Detect which cell encompasses the target text, then output its (X, Y) center coordinate. 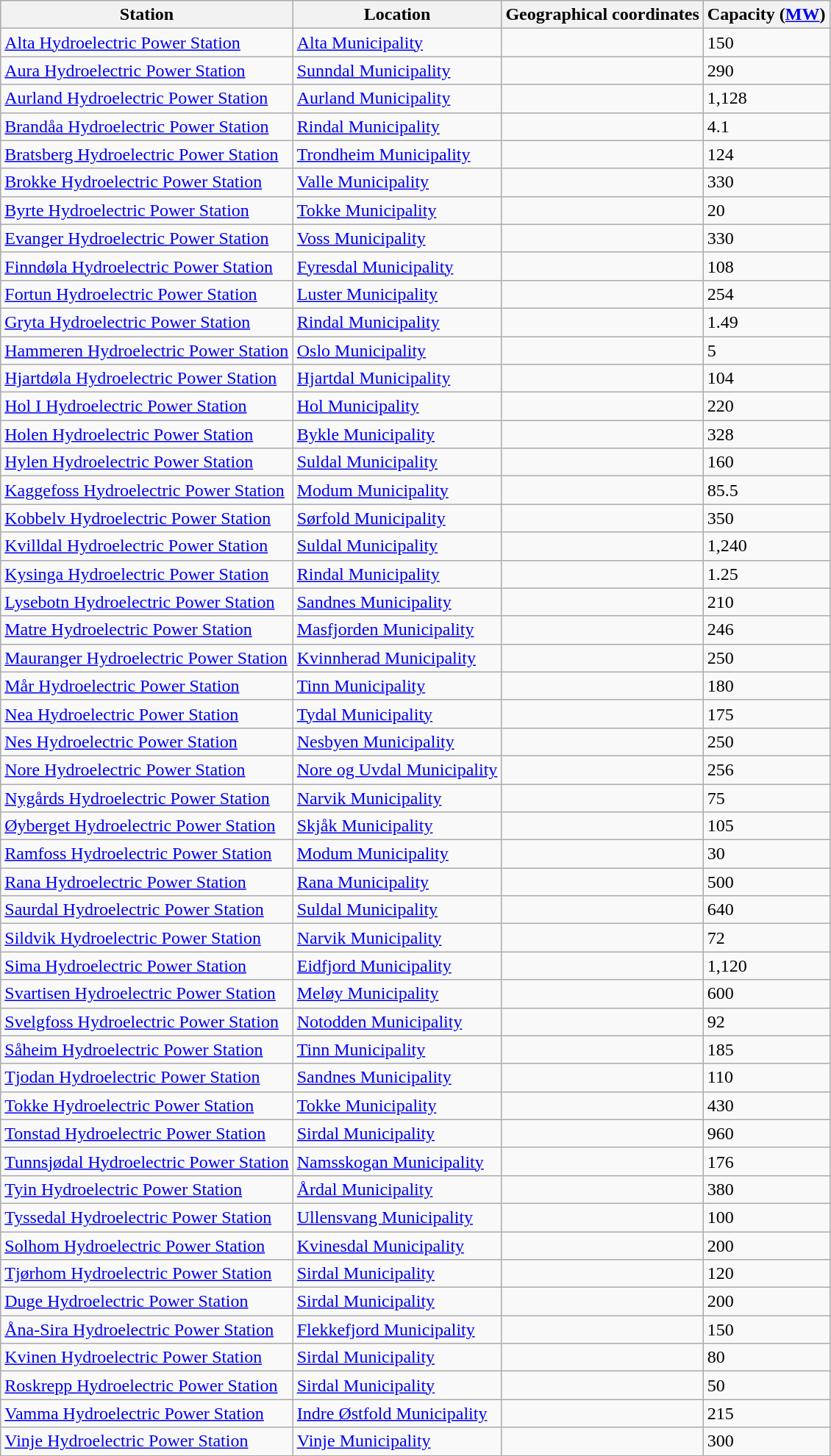
110 (766, 1077)
Saurdal Hydroelectric Power Station (147, 910)
Fortun Hydroelectric Power Station (147, 294)
Ramfoss Hydroelectric Power Station (147, 854)
Fyresdal Municipality (397, 266)
Kaggefoss Hydroelectric Power Station (147, 490)
215 (766, 1413)
1,120 (766, 966)
290 (766, 71)
Eidfjord Municipality (397, 966)
Svartisen Hydroelectric Power Station (147, 994)
210 (766, 602)
108 (766, 266)
Evanger Hydroelectric Power Station (147, 238)
Bratsberg Hydroelectric Power Station (147, 154)
Hammeren Hydroelectric Power Station (147, 351)
Matre Hydroelectric Power Station (147, 630)
Gryta Hydroelectric Power Station (147, 322)
Nore og Uvdal Municipality (397, 770)
5 (766, 351)
175 (766, 714)
640 (766, 910)
Rana Municipality (397, 882)
124 (766, 154)
Namsskogan Municipality (397, 1161)
Finndøla Hydroelectric Power Station (147, 266)
1,128 (766, 98)
75 (766, 797)
Station (147, 15)
Solhom Hydroelectric Power Station (147, 1246)
300 (766, 1441)
Duge Hydroelectric Power Station (147, 1302)
Nes Hydroelectric Power Station (147, 742)
Skjåk Municipality (397, 826)
Sørfold Municipality (397, 518)
Location (397, 15)
80 (766, 1358)
Roskrepp Hydroelectric Power Station (147, 1385)
Tonstad Hydroelectric Power Station (147, 1133)
Såheim Hydroelectric Power Station (147, 1050)
Svelgfoss Hydroelectric Power Station (147, 1022)
Aura Hydroelectric Power Station (147, 71)
430 (766, 1105)
Kvinnherad Municipality (397, 658)
Oslo Municipality (397, 351)
120 (766, 1274)
Masfjorden Municipality (397, 630)
Luster Municipality (397, 294)
30 (766, 854)
Brandåa Hydroelectric Power Station (147, 126)
Sunndal Municipality (397, 71)
104 (766, 379)
Byrte Hydroelectric Power Station (147, 210)
Kvinen Hydroelectric Power Station (147, 1358)
Tokke Hydroelectric Power Station (147, 1105)
Kvinesdal Municipality (397, 1246)
180 (766, 686)
350 (766, 518)
600 (766, 994)
176 (766, 1161)
328 (766, 434)
Mår Hydroelectric Power Station (147, 686)
Nygårds Hydroelectric Power Station (147, 797)
Nea Hydroelectric Power Station (147, 714)
Kobbelv Hydroelectric Power Station (147, 518)
Sima Hydroelectric Power Station (147, 966)
Trondheim Municipality (397, 154)
Nore Hydroelectric Power Station (147, 770)
Tyin Hydroelectric Power Station (147, 1189)
960 (766, 1133)
Valle Municipality (397, 182)
1.49 (766, 322)
Geographical coordinates (602, 15)
Årdal Municipality (397, 1189)
Tyssedal Hydroelectric Power Station (147, 1217)
Sildvik Hydroelectric Power Station (147, 938)
160 (766, 462)
Nesbyen Municipality (397, 742)
Brokke Hydroelectric Power Station (147, 182)
92 (766, 1022)
254 (766, 294)
220 (766, 406)
Bykle Municipality (397, 434)
1,240 (766, 546)
Ullensvang Municipality (397, 1217)
Hjartdøla Hydroelectric Power Station (147, 379)
Alta Hydroelectric Power Station (147, 43)
Mauranger Hydroelectric Power Station (147, 658)
Tydal Municipality (397, 714)
Aurland Municipality (397, 98)
Rana Hydroelectric Power Station (147, 882)
Aurland Hydroelectric Power Station (147, 98)
50 (766, 1385)
Flekkefjord Municipality (397, 1330)
Holen Hydroelectric Power Station (147, 434)
1.25 (766, 574)
Tjørhom Hydroelectric Power Station (147, 1274)
185 (766, 1050)
Tjodan Hydroelectric Power Station (147, 1077)
105 (766, 826)
380 (766, 1189)
Alta Municipality (397, 43)
Hol I Hydroelectric Power Station (147, 406)
500 (766, 882)
72 (766, 938)
Meløy Municipality (397, 994)
20 (766, 210)
Hjartdal Municipality (397, 379)
Tunnsjødal Hydroelectric Power Station (147, 1161)
Kysinga Hydroelectric Power Station (147, 574)
100 (766, 1217)
85.5 (766, 490)
Hol Municipality (397, 406)
Vinje Hydroelectric Power Station (147, 1441)
Notodden Municipality (397, 1022)
Capacity (MW) (766, 15)
256 (766, 770)
Indre Østfold Municipality (397, 1413)
Kvilldal Hydroelectric Power Station (147, 546)
Åna-Sira Hydroelectric Power Station (147, 1330)
Voss Municipality (397, 238)
Øyberget Hydroelectric Power Station (147, 826)
246 (766, 630)
4.1 (766, 126)
Hylen Hydroelectric Power Station (147, 462)
Vamma Hydroelectric Power Station (147, 1413)
Vinje Municipality (397, 1441)
Lysebotn Hydroelectric Power Station (147, 602)
